Capture the cell that displays the provided text and extract its [X, Y] central coordinate. 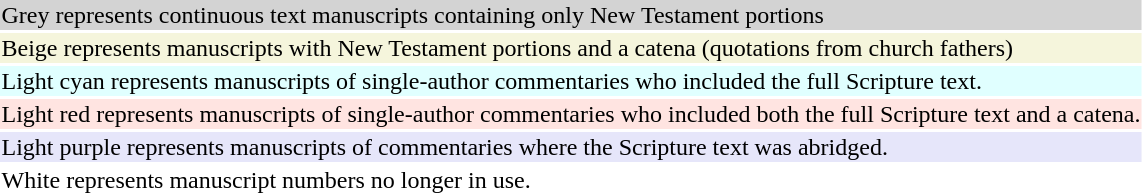
Light cyan represents manuscripts of single-author commentaries who included the full Scripture text. [571, 81]
Light red represents manuscripts of single-author commentaries who included both the full Scripture text and a catena. [571, 114]
Beige represents manuscripts with New Testament portions and a catena (quotations from church fathers) [571, 48]
Grey represents continuous text manuscripts containing only New Testament portions [571, 15]
White represents manuscript numbers no longer in use. [571, 180]
Light purple represents manuscripts of commentaries where the Scripture text was abridged. [571, 147]
